Capture the cell that displays the provided text and extract its (x, y) central coordinate. 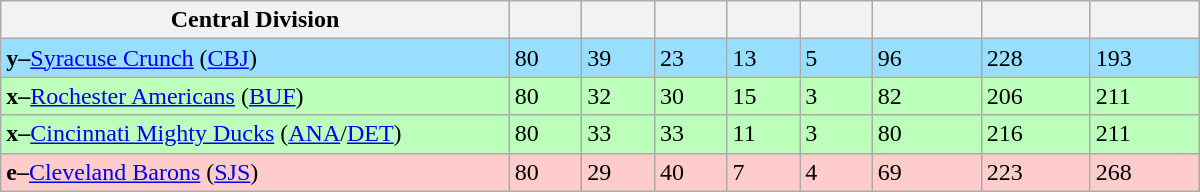
y–Syracuse Crunch (CBJ) (255, 58)
40 (690, 172)
228 (1036, 58)
30 (690, 96)
32 (618, 96)
216 (1036, 134)
69 (926, 172)
206 (1036, 96)
x–Cincinnati Mighty Ducks (ANA/DET) (255, 134)
268 (1144, 172)
223 (1036, 172)
Central Division (255, 20)
29 (618, 172)
82 (926, 96)
23 (690, 58)
96 (926, 58)
39 (618, 58)
13 (764, 58)
e–Cleveland Barons (SJS) (255, 172)
193 (1144, 58)
5 (836, 58)
15 (764, 96)
x–Rochester Americans (BUF) (255, 96)
7 (764, 172)
4 (836, 172)
11 (764, 134)
